Provide the [x, y] coordinate of the cell's center where the given text is located.  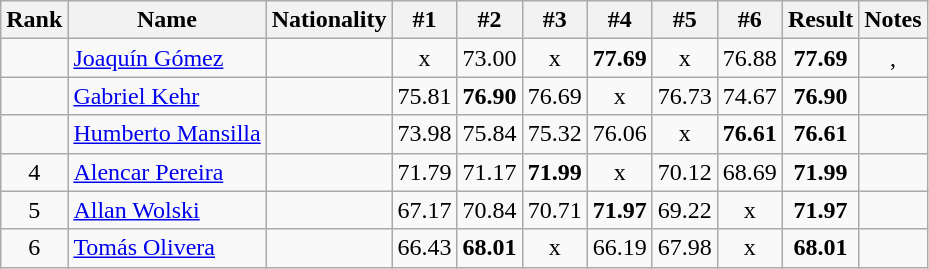
66.43 [424, 248]
#3 [554, 20]
Rank [34, 20]
Notes [893, 20]
Alencar Pereira [167, 172]
68.69 [750, 172]
Allan Wolski [167, 210]
75.32 [554, 134]
Gabriel Kehr [167, 96]
75.84 [490, 134]
73.00 [490, 58]
67.17 [424, 210]
#5 [684, 20]
, [893, 58]
71.79 [424, 172]
Joaquín Gómez [167, 58]
76.88 [750, 58]
73.98 [424, 134]
70.84 [490, 210]
4 [34, 172]
5 [34, 210]
#4 [620, 20]
66.19 [620, 248]
#2 [490, 20]
76.73 [684, 96]
Nationality [329, 20]
75.81 [424, 96]
#6 [750, 20]
6 [34, 248]
76.69 [554, 96]
70.12 [684, 172]
Humberto Mansilla [167, 134]
70.71 [554, 210]
71.17 [490, 172]
76.06 [620, 134]
#1 [424, 20]
74.67 [750, 96]
Result [820, 20]
Tomás Olivera [167, 248]
67.98 [684, 248]
Name [167, 20]
69.22 [684, 210]
